Search for the cell housing the specified text and yield its [X, Y] center coordinate. 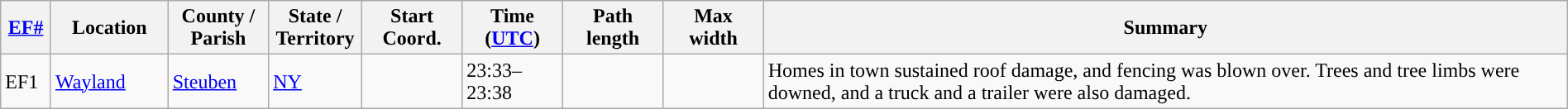
23:33–23:38 [513, 81]
County / Parish [218, 28]
Location [109, 28]
Time (UTC) [513, 28]
Wayland [109, 81]
Homes in town sustained roof damage, and fencing was blown over. Trees and tree limbs were downed, and a truck and a trailer were also damaged. [1165, 81]
Summary [1165, 28]
State / Territory [316, 28]
Max width [713, 28]
NY [316, 81]
EF1 [26, 81]
Steuben [218, 81]
Path length [612, 28]
Start Coord. [412, 28]
EF# [26, 28]
